Pinpoint the cell where the given text exists, returning its [X, Y] midpoint coordinate. 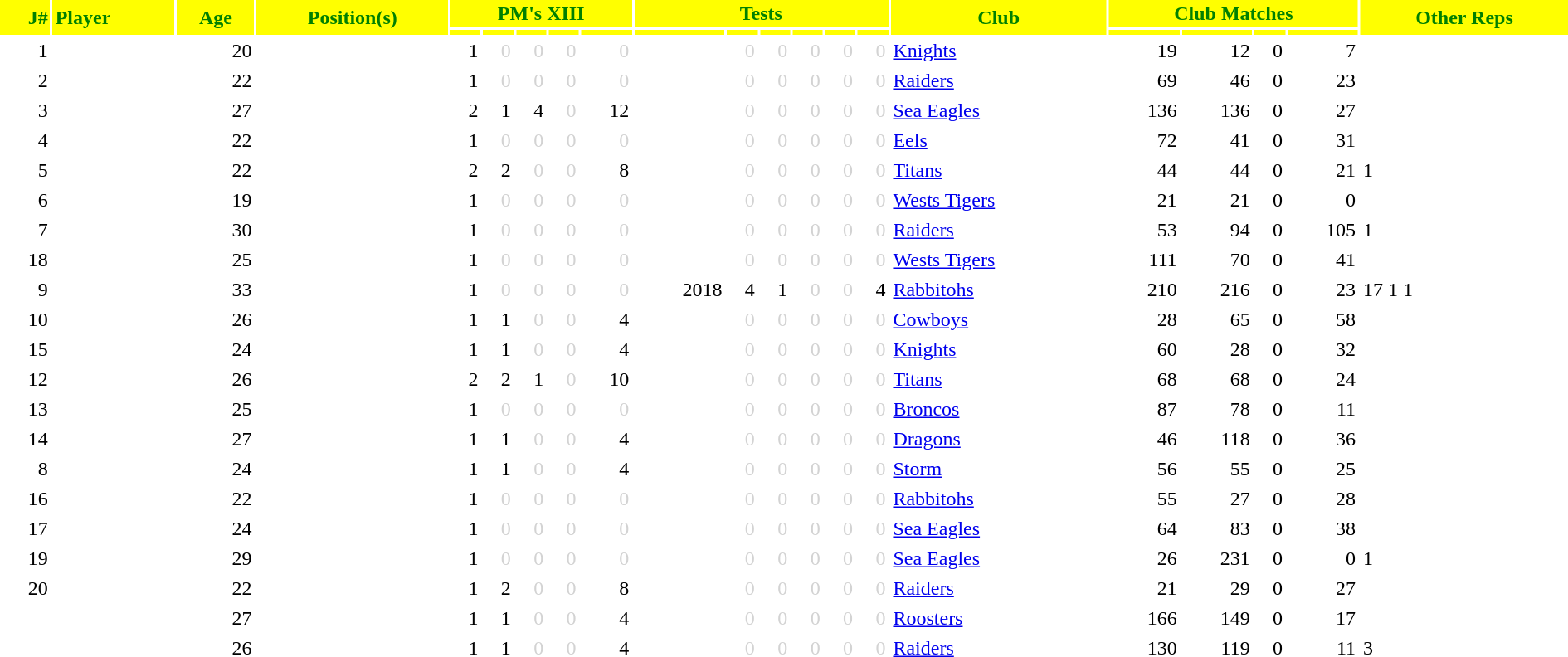
Club [998, 17]
70 [1218, 260]
36 [1322, 440]
72 [1145, 141]
Tests [761, 13]
Broncos [998, 410]
3 [25, 111]
Cowboys [998, 320]
5 [25, 171]
166 [1145, 619]
Position(s) [352, 17]
111 [1145, 260]
18 [25, 260]
Storm [998, 470]
87 [1145, 410]
149 [1218, 619]
216 [1218, 290]
15 [25, 350]
11 [1322, 410]
14 [25, 440]
105 [1322, 231]
Other Reps [1464, 17]
64 [1145, 529]
PM's XIII [541, 13]
58 [1322, 320]
231 [1218, 559]
2018 [679, 290]
13 [25, 410]
Club Matches [1234, 13]
6 [25, 201]
83 [1218, 529]
Eels [998, 141]
31 [1322, 141]
30 [216, 231]
78 [1218, 410]
16 [25, 499]
Dragons [998, 440]
53 [1145, 231]
69 [1145, 81]
32 [1322, 350]
17 1 1 [1464, 290]
38 [1322, 529]
60 [1145, 350]
210 [1145, 290]
Player [114, 17]
Age [216, 17]
65 [1218, 320]
9 [25, 290]
56 [1145, 470]
94 [1218, 231]
J# [25, 17]
Roosters [998, 619]
33 [216, 290]
118 [1218, 440]
